Return (X, Y) of the center of cell containing provided text 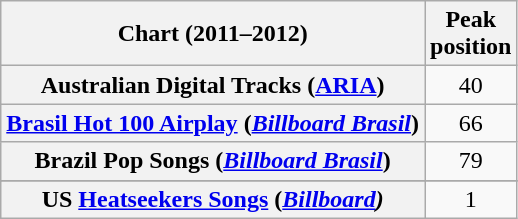
40 (471, 85)
US Heatseekers Songs (Billboard) (213, 199)
Peakposition (471, 34)
79 (471, 161)
Australian Digital Tracks (ARIA) (213, 85)
Brasil Hot 100 Airplay (Billboard Brasil) (213, 123)
66 (471, 123)
1 (471, 199)
Brazil Pop Songs (Billboard Brasil) (213, 161)
Chart (2011–2012) (213, 34)
